Return [x, y] of the center of cell containing provided text 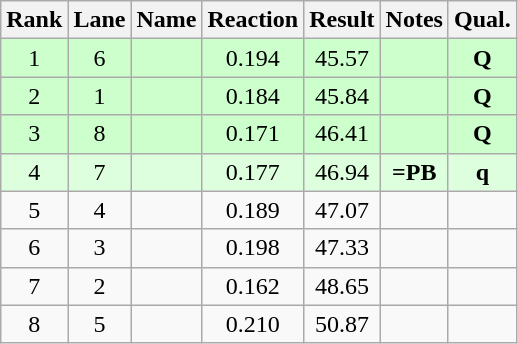
Lane [100, 20]
0.189 [253, 210]
Notes [414, 20]
Qual. [482, 20]
45.57 [342, 58]
0.210 [253, 324]
46.94 [342, 172]
47.33 [342, 248]
48.65 [342, 286]
0.171 [253, 134]
q [482, 172]
0.198 [253, 248]
Reaction [253, 20]
0.177 [253, 172]
46.41 [342, 134]
47.07 [342, 210]
45.84 [342, 96]
Name [166, 20]
Rank [34, 20]
Result [342, 20]
50.87 [342, 324]
0.162 [253, 286]
=PB [414, 172]
0.194 [253, 58]
0.184 [253, 96]
